Locate the cell with the specified text and output its [X, Y] center coordinate. 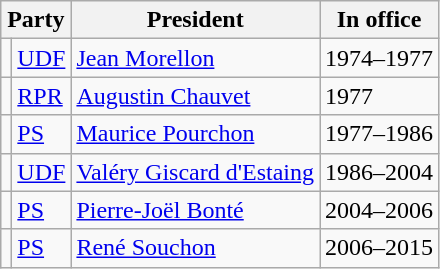
2006–2015 [380, 248]
Jean Morellon [196, 58]
Party [36, 20]
In office [380, 20]
2004–2006 [380, 210]
RPR [42, 96]
Maurice Pourchon [196, 134]
Valéry Giscard d'Estaing [196, 172]
1986–2004 [380, 172]
President [196, 20]
René Souchon [196, 248]
Pierre-Joël Bonté [196, 210]
1974–1977 [380, 58]
1977 [380, 96]
1977–1986 [380, 134]
Augustin Chauvet [196, 96]
